Pinpoint the cell where the given text exists, returning its (x, y) midpoint coordinate. 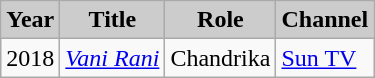
Title (112, 20)
Chandrika (220, 58)
Vani Rani (112, 58)
2018 (30, 58)
Sun TV (325, 58)
Year (30, 20)
Role (220, 20)
Channel (325, 20)
